Find where the given text appears and provide that cell's center as (X, Y) coordinate. 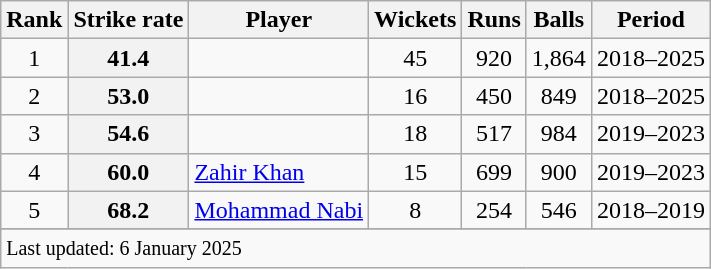
60.0 (128, 172)
900 (558, 172)
Rank (34, 20)
Wickets (416, 20)
8 (416, 210)
Strike rate (128, 20)
2 (34, 96)
Runs (494, 20)
1,864 (558, 58)
254 (494, 210)
Balls (558, 20)
4 (34, 172)
5 (34, 210)
920 (494, 58)
Zahir Khan (279, 172)
16 (416, 96)
3 (34, 134)
Period (650, 20)
15 (416, 172)
18 (416, 134)
849 (558, 96)
546 (558, 210)
517 (494, 134)
1 (34, 58)
45 (416, 58)
450 (494, 96)
54.6 (128, 134)
53.0 (128, 96)
Last updated: 6 January 2025 (356, 248)
Player (279, 20)
984 (558, 134)
41.4 (128, 58)
Mohammad Nabi (279, 210)
68.2 (128, 210)
2018–2019 (650, 210)
699 (494, 172)
